From the cell containing the given text, extract its center point as [X, Y] coordinate. 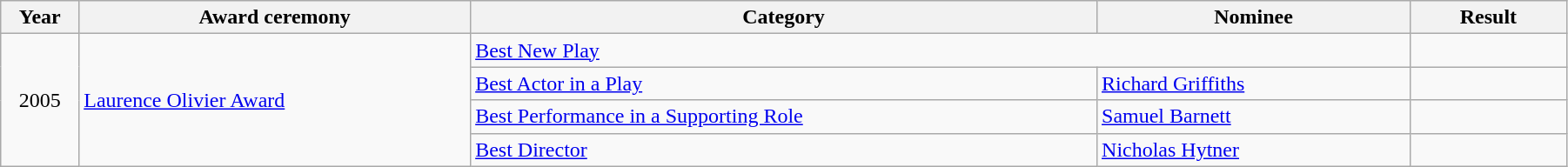
Laurence Olivier Award [275, 100]
2005 [40, 100]
Best Actor in a Play [784, 83]
Nicholas Hytner [1254, 150]
Samuel Barnett [1254, 117]
Best Performance in a Supporting Role [784, 117]
Best Director [784, 150]
Year [40, 17]
Nominee [1254, 17]
Result [1488, 17]
Richard Griffiths [1254, 83]
Category [784, 17]
Best New Play [941, 50]
Award ceremony [275, 17]
